Extract the (X, Y) coordinate from the center of the cell holding the provided text.  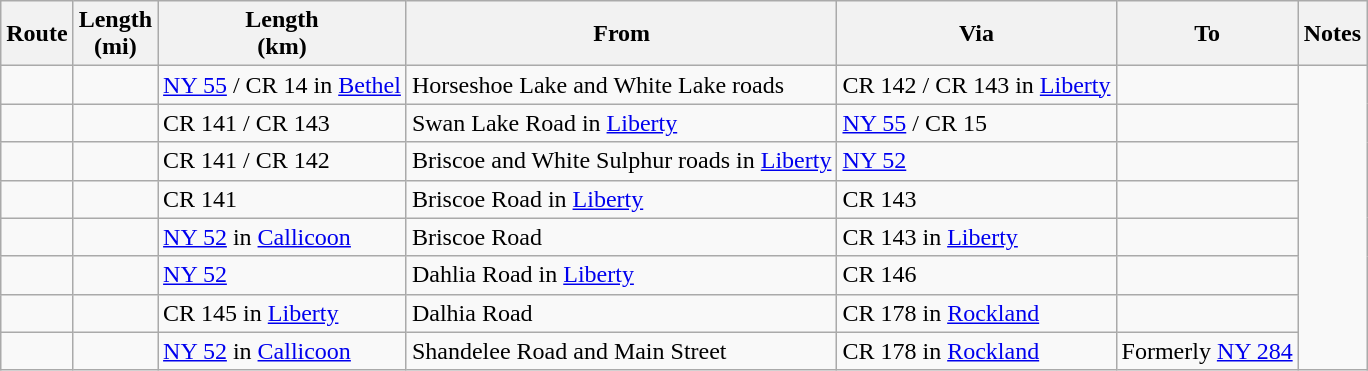
Briscoe Road (622, 237)
Briscoe Road in Liberty (622, 199)
CR 142 / CR 143 in Liberty (976, 85)
CR 141 / CR 143 (282, 123)
NY 55 / CR 15 (976, 123)
CR 146 (976, 275)
Briscoe and White Sulphur roads in Liberty (622, 161)
Route (37, 34)
CR 141 (282, 199)
CR 143 in Liberty (976, 237)
Horseshoe Lake and White Lake roads (622, 85)
CR 141 / CR 142 (282, 161)
CR 143 (976, 199)
Dahlia Road in Liberty (622, 275)
Via (976, 34)
From (622, 34)
To (1207, 34)
Dalhia Road (622, 313)
Notes (1332, 34)
Length(km) (282, 34)
CR 145 in Liberty (282, 313)
Swan Lake Road in Liberty (622, 123)
Length(mi) (115, 34)
NY 55 / CR 14 in Bethel (282, 85)
Formerly NY 284 (1207, 351)
Shandelee Road and Main Street (622, 351)
